Pinpoint the cell where the given text exists, returning its [X, Y] midpoint coordinate. 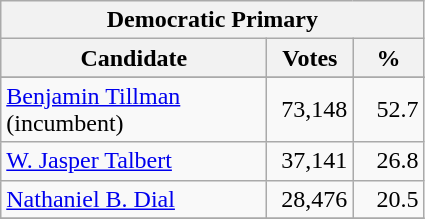
52.7 [388, 110]
Democratic Primary [212, 20]
Candidate [134, 58]
37,141 [310, 161]
% [388, 58]
73,148 [310, 110]
20.5 [388, 199]
28,476 [310, 199]
Benjamin Tillman (incumbent) [134, 110]
Nathaniel B. Dial [134, 199]
Votes [310, 58]
W. Jasper Talbert [134, 161]
26.8 [388, 161]
